Locate the cell with the specified text and output its (x, y) center coordinate. 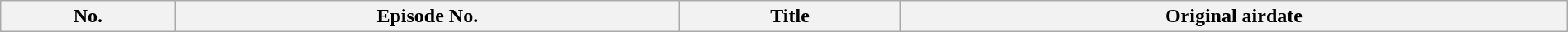
Title (791, 16)
Original airdate (1234, 16)
No. (88, 16)
Episode No. (427, 16)
